Locate the cell with the specified text and output its (x, y) center coordinate. 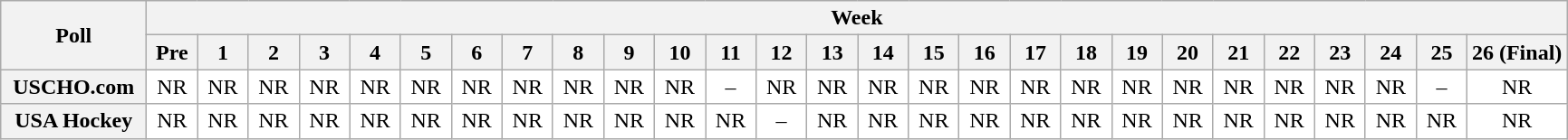
13 (832, 52)
21 (1238, 52)
Week (857, 18)
26 (Final) (1516, 52)
16 (985, 52)
9 (629, 52)
23 (1340, 52)
USCHO.com (74, 87)
Poll (74, 35)
10 (679, 52)
17 (1035, 52)
24 (1390, 52)
7 (527, 52)
12 (782, 52)
11 (730, 52)
25 (1441, 52)
6 (476, 52)
22 (1289, 52)
14 (883, 52)
2 (274, 52)
19 (1137, 52)
8 (578, 52)
Pre (172, 52)
USA Hockey (74, 121)
3 (324, 52)
18 (1086, 52)
15 (934, 52)
1 (223, 52)
4 (375, 52)
5 (426, 52)
20 (1188, 52)
